Locate the cell with the specified text and output its (x, y) center coordinate. 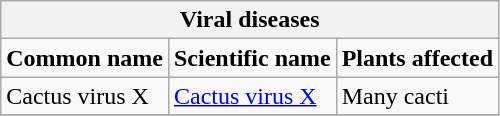
Viral diseases (250, 20)
Plants affected (417, 58)
Common name (85, 58)
Many cacti (417, 96)
Scientific name (252, 58)
